Return (x, y) of the center of cell containing provided text 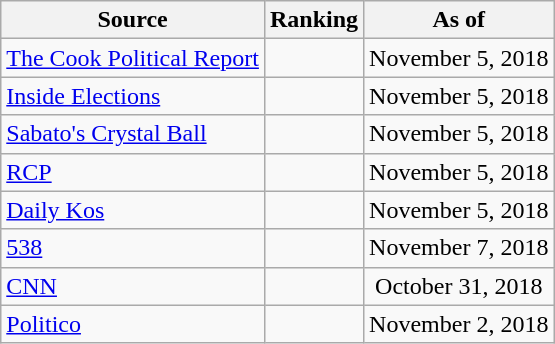
Sabato's Crystal Ball (133, 134)
The Cook Political Report (133, 58)
Inside Elections (133, 96)
October 31, 2018 (459, 286)
November 7, 2018 (459, 248)
As of (459, 20)
Ranking (314, 20)
Source (133, 20)
Politico (133, 324)
Daily Kos (133, 210)
538 (133, 248)
CNN (133, 286)
November 2, 2018 (459, 324)
RCP (133, 172)
